Extract the (X, Y) coordinate from the center of the cell holding the provided text.  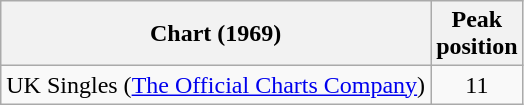
11 (477, 85)
Peakposition (477, 34)
UK Singles (The Official Charts Company) (216, 85)
Chart (1969) (216, 34)
